Capture the cell that displays the provided text and extract its [X, Y] central coordinate. 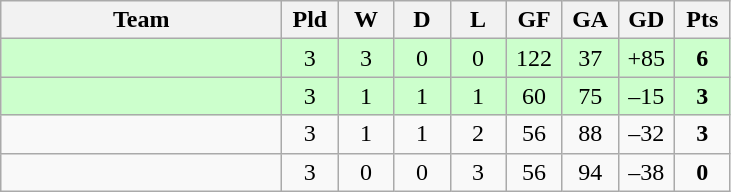
37 [590, 58]
GD [646, 20]
GA [590, 20]
–15 [646, 96]
D [422, 20]
122 [534, 58]
Pld [310, 20]
–38 [646, 172]
Pts [702, 20]
60 [534, 96]
88 [590, 134]
6 [702, 58]
+85 [646, 58]
2 [478, 134]
GF [534, 20]
–32 [646, 134]
94 [590, 172]
Team [142, 20]
L [478, 20]
W [366, 20]
75 [590, 96]
